Search for the cell housing the specified text and yield its (X, Y) center coordinate. 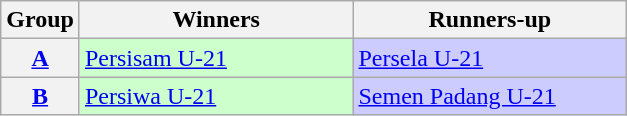
Persela U-21 (490, 58)
Group (40, 20)
B (40, 96)
Semen Padang U-21 (490, 96)
Persiwa U-21 (216, 96)
Winners (216, 20)
A (40, 58)
Persisam U-21 (216, 58)
Runners-up (490, 20)
